For the text-containing cell, return its midpoint in (x, y) coordinate format. 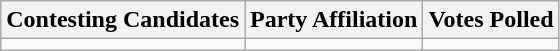
Votes Polled (491, 20)
Contesting Candidates (123, 20)
Party Affiliation (334, 20)
